Detect which cell encompasses the target text, then output its [x, y] center coordinate. 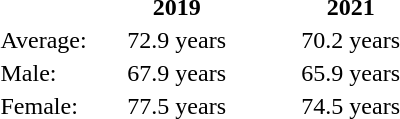
72.9 years [176, 40]
67.9 years [176, 73]
